For the text-containing cell, return its midpoint in [x, y] coordinate format. 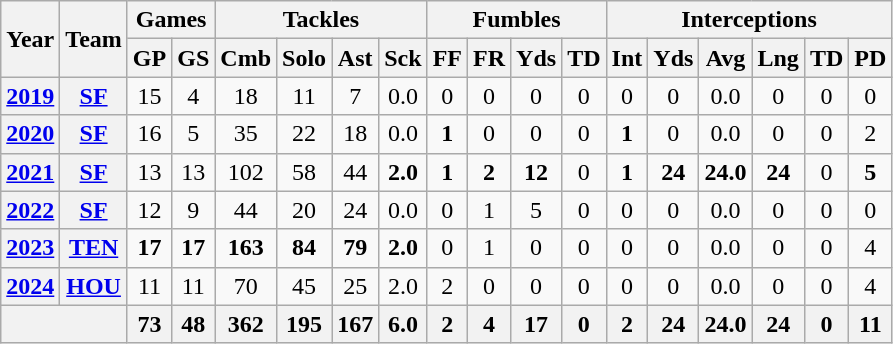
48 [194, 324]
2024 [30, 286]
GS [194, 58]
16 [149, 134]
58 [304, 172]
Team [94, 39]
102 [246, 172]
Solo [304, 58]
20 [304, 210]
84 [304, 248]
FF [447, 58]
45 [304, 286]
Tackles [321, 20]
73 [149, 324]
Games [170, 20]
Avg [726, 58]
GP [149, 58]
FR [488, 58]
25 [356, 286]
195 [304, 324]
2023 [30, 248]
7 [356, 96]
TEN [94, 248]
15 [149, 96]
70 [246, 286]
2021 [30, 172]
22 [304, 134]
Fumbles [516, 20]
2019 [30, 96]
2020 [30, 134]
Interceptions [749, 20]
Lng [778, 58]
Year [30, 39]
Int [627, 58]
79 [356, 248]
167 [356, 324]
Sck [403, 58]
Ast [356, 58]
Cmb [246, 58]
2022 [30, 210]
163 [246, 248]
35 [246, 134]
362 [246, 324]
PD [870, 58]
9 [194, 210]
6.0 [403, 324]
HOU [94, 286]
